For the text-containing cell, return its midpoint in (x, y) coordinate format. 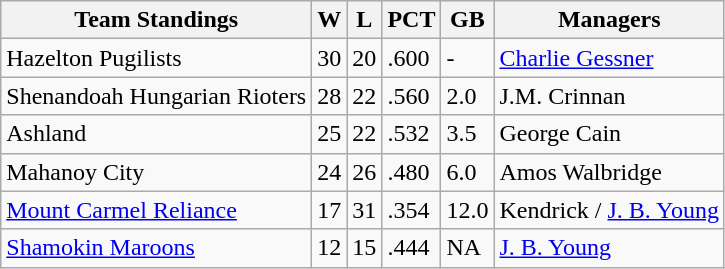
- (468, 58)
Charlie Gessner (609, 58)
L (364, 20)
J.M. Crinnan (609, 96)
W (330, 20)
3.5 (468, 134)
.532 (412, 134)
30 (330, 58)
20 (364, 58)
George Cain (609, 134)
31 (364, 210)
.480 (412, 172)
Mount Carmel Reliance (156, 210)
Shenandoah Hungarian Rioters (156, 96)
15 (364, 248)
12 (330, 248)
.560 (412, 96)
17 (330, 210)
Amos Walbridge (609, 172)
Managers (609, 20)
25 (330, 134)
28 (330, 96)
Team Standings (156, 20)
2.0 (468, 96)
J. B. Young (609, 248)
Hazelton Pugilists (156, 58)
.354 (412, 210)
NA (468, 248)
GB (468, 20)
24 (330, 172)
.444 (412, 248)
Kendrick / J. B. Young (609, 210)
Shamokin Maroons (156, 248)
12.0 (468, 210)
26 (364, 172)
.600 (412, 58)
Ashland (156, 134)
Mahanoy City (156, 172)
PCT (412, 20)
6.0 (468, 172)
